Return the (X, Y) coordinate for the center point of the cell that contains the specified text.  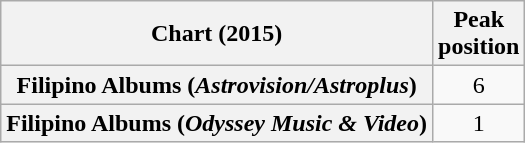
Peakposition (479, 34)
6 (479, 85)
Filipino Albums (Odyssey Music & Video) (217, 123)
Filipino Albums (Astrovision/Astroplus) (217, 85)
Chart (2015) (217, 34)
1 (479, 123)
